Return the [X, Y] coordinate for the center point of the cell that contains the specified text.  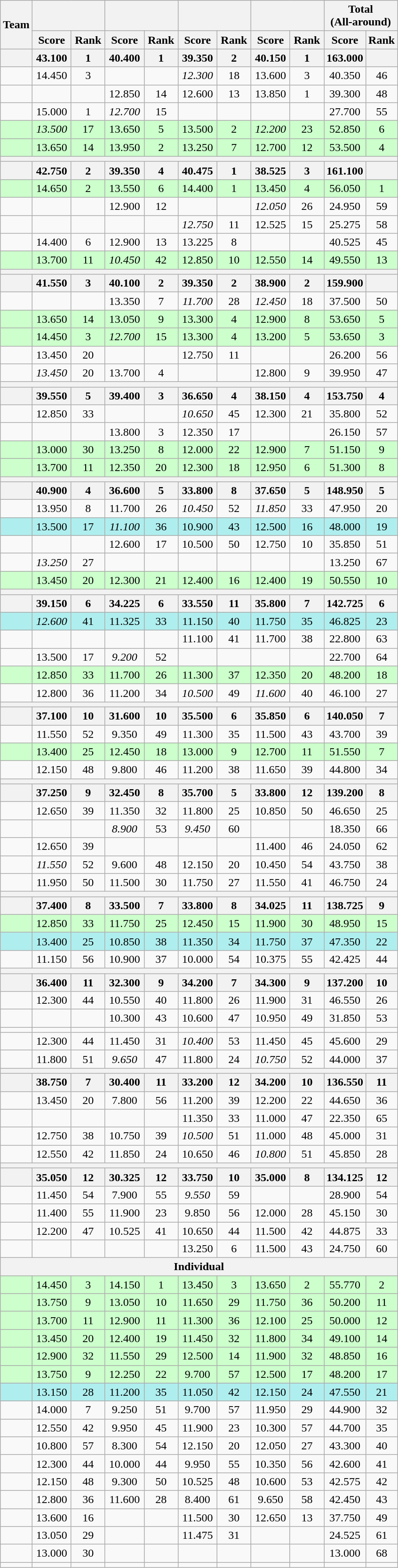
24.950 [345, 206]
42.750 [52, 170]
50.000 [345, 1320]
10.550 [124, 1000]
13.150 [52, 1392]
142.725 [345, 603]
18.350 [345, 829]
40.475 [198, 170]
44.700 [345, 1428]
26.200 [345, 355]
49.550 [345, 260]
35.000 [270, 1177]
43.750 [345, 864]
68 [382, 1553]
12.525 [270, 224]
48.000 [345, 527]
35.500 [198, 716]
34.300 [270, 982]
63 [382, 639]
36.600 [124, 491]
22.700 [345, 657]
31.600 [124, 716]
39.400 [124, 396]
64 [382, 657]
7.900 [124, 1195]
11.475 [198, 1536]
40.525 [345, 242]
38.750 [52, 1082]
65 [382, 1118]
40.150 [270, 58]
9.550 [198, 1195]
9.250 [124, 1410]
39.150 [52, 603]
39.300 [345, 94]
42.600 [345, 1464]
44.875 [345, 1231]
67 [382, 562]
136.550 [345, 1082]
9.600 [124, 864]
26.150 [345, 432]
47.350 [345, 941]
34.225 [124, 603]
34.025 [270, 905]
8.900 [124, 829]
47.550 [345, 1392]
159.900 [345, 283]
55.770 [345, 1285]
50.550 [345, 580]
163.000 [345, 58]
42.575 [345, 1481]
52.850 [345, 129]
8.300 [124, 1446]
36.400 [52, 982]
46.825 [345, 621]
50.200 [345, 1303]
47.950 [345, 509]
38.900 [270, 283]
30.400 [124, 1082]
13.800 [124, 432]
139.200 [345, 793]
46.550 [345, 1000]
46.750 [345, 882]
48.850 [345, 1356]
24.750 [345, 1249]
13.225 [198, 242]
40.350 [345, 76]
37.750 [345, 1518]
13.850 [270, 94]
22.800 [345, 639]
148.950 [345, 491]
32.300 [124, 982]
12.100 [270, 1320]
28.900 [345, 1195]
12.250 [124, 1374]
46.650 [345, 811]
11.050 [198, 1392]
42.425 [345, 959]
44.000 [345, 1059]
51.150 [345, 449]
51.300 [345, 467]
45.850 [345, 1154]
14.150 [124, 1285]
Team [16, 24]
10.400 [198, 1041]
43.100 [52, 58]
45.150 [345, 1213]
41.550 [52, 283]
13.350 [124, 301]
15.000 [52, 112]
51.550 [345, 752]
14.650 [52, 188]
44.800 [345, 770]
39.950 [345, 373]
39.550 [52, 396]
13.550 [124, 188]
37.250 [52, 793]
49.100 [345, 1338]
48.950 [345, 923]
45.000 [345, 1136]
25.275 [345, 224]
22.350 [345, 1118]
37.650 [270, 491]
9.800 [124, 770]
137.200 [345, 982]
134.125 [345, 1177]
33.750 [198, 1177]
56.050 [345, 188]
40.900 [52, 491]
24.525 [345, 1536]
14.000 [52, 1410]
Individual [199, 1267]
8.400 [198, 1499]
33.500 [124, 905]
31.850 [345, 1018]
10.375 [270, 959]
45.600 [345, 1041]
37.400 [52, 905]
138.725 [345, 905]
46.100 [345, 693]
36.650 [198, 396]
37.500 [345, 301]
11.325 [124, 621]
9.350 [124, 734]
10.350 [270, 1464]
9.450 [198, 829]
43.300 [345, 1446]
38.150 [270, 396]
35.050 [52, 1177]
37.100 [52, 716]
9.850 [198, 1213]
12.950 [270, 467]
40.400 [124, 58]
9.300 [124, 1481]
38.525 [270, 170]
140.050 [345, 716]
24.050 [345, 847]
43.700 [345, 734]
62 [382, 847]
153.750 [345, 396]
44.650 [345, 1100]
33.200 [198, 1082]
7.800 [124, 1100]
9.200 [124, 657]
53.500 [345, 147]
161.100 [345, 170]
42.450 [345, 1499]
33.550 [198, 603]
Total(All-around) [361, 16]
32.450 [124, 793]
13.200 [270, 337]
66 [382, 829]
35.700 [198, 793]
27.700 [345, 112]
40.100 [124, 283]
30.325 [124, 1177]
10.950 [270, 1018]
44.900 [345, 1410]
